Locate the cell with the specified text and output its (X, Y) center coordinate. 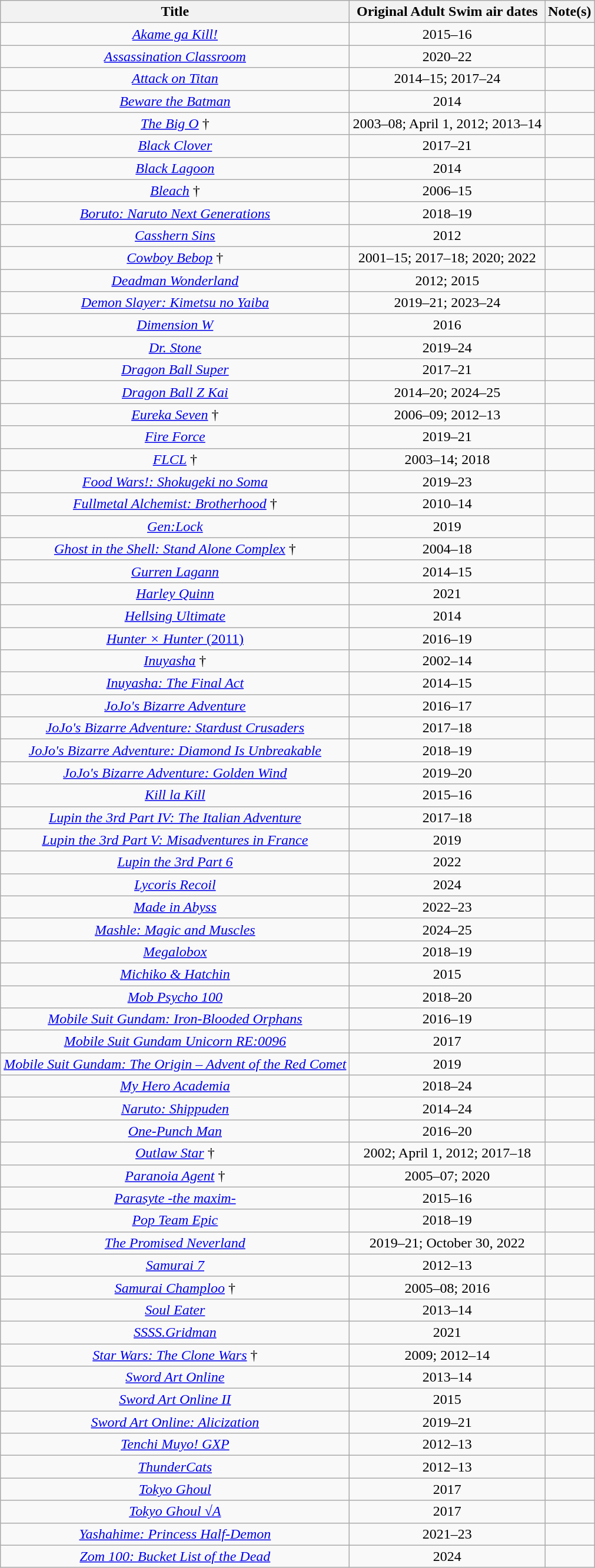
JoJo's Bizarre Adventure: Golden Wind (175, 773)
2018–24 (447, 1086)
Gurren Lagann (175, 571)
2001–15; 2017–18; 2020; 2022 (447, 258)
Samurai Champloo † (175, 1287)
JoJo's Bizarre Adventure: Stardust Crusaders (175, 728)
Zom 100: Bucket List of the Dead (175, 1556)
ThunderCats (175, 1467)
2016–20 (447, 1131)
JoJo's Bizarre Adventure (175, 706)
2009; 2012–14 (447, 1355)
Attack on Titan (175, 79)
My Hero Academia (175, 1086)
Lycoris Recoil (175, 885)
2022–23 (447, 907)
Assassination Classroom (175, 56)
2006–09; 2012–13 (447, 415)
Inuyasha: The Final Act (175, 683)
2003–14; 2018 (447, 459)
Original Adult Swim air dates (447, 12)
2020–22 (447, 56)
FLCL † (175, 459)
Parasyte -the maxim- (175, 1198)
SSSS.Gridman (175, 1332)
Harley Quinn (175, 593)
One-Punch Man (175, 1131)
2024–25 (447, 929)
Bleach † (175, 191)
Naruto: Shippuden (175, 1109)
Gen:Lock (175, 526)
Yashahime: Princess Half-Demon (175, 1534)
Outlaw Star † (175, 1153)
JoJo's Bizarre Adventure: Diamond Is Unbreakable (175, 750)
The Promised Neverland (175, 1243)
Beware the Batman (175, 101)
Eureka Seven † (175, 415)
Mashle: Magic and Muscles (175, 929)
Note(s) (570, 12)
2019–21; 2023–24 (447, 303)
Lupin the 3rd Part 6 (175, 862)
Star Wars: The Clone Wars † (175, 1355)
2014–15; 2017–24 (447, 79)
Demon Slayer: Kimetsu no Yaiba (175, 303)
2018–20 (447, 997)
Fire Force (175, 437)
Made in Abyss (175, 907)
2014–24 (447, 1109)
The Big O † (175, 124)
Sword Art Online (175, 1377)
Pop Team Epic (175, 1220)
Black Lagoon (175, 168)
Title (175, 12)
Sword Art Online: Alicization (175, 1422)
Casshern Sins (175, 235)
Mob Psycho 100 (175, 997)
2019–20 (447, 773)
2019–23 (447, 482)
2005–08; 2016 (447, 1287)
2004–18 (447, 549)
2016 (447, 325)
2022 (447, 862)
Samurai 7 (175, 1265)
Megalobox (175, 952)
Food Wars!: Shokugeki no Soma (175, 482)
Boruto: Naruto Next Generations (175, 213)
2021–23 (447, 1534)
Fullmetal Alchemist: Brotherhood † (175, 504)
Michiko & Hatchin (175, 974)
Paranoia Agent † (175, 1176)
2019–21; October 30, 2022 (447, 1243)
Tenchi Muyo! GXP (175, 1444)
2012 (447, 235)
Lupin the 3rd Part IV: The Italian Adventure (175, 818)
Dragon Ball Super (175, 370)
Akame ga Kill! (175, 34)
Deadman Wonderland (175, 281)
Inuyasha † (175, 661)
2002; April 1, 2012; 2017–18 (447, 1153)
Ghost in the Shell: Stand Alone Complex † (175, 549)
Cowboy Bebop † (175, 258)
2014–20; 2024–25 (447, 392)
2002–14 (447, 661)
Hellsing Ultimate (175, 616)
Mobile Suit Gundam Unicorn RE:0096 (175, 1042)
Kill la Kill (175, 795)
Dimension W (175, 325)
2016–17 (447, 706)
Black Clover (175, 146)
2010–14 (447, 504)
Sword Art Online II (175, 1400)
Hunter × Hunter (2011) (175, 638)
2003–08; April 1, 2012; 2013–14 (447, 124)
2006–15 (447, 191)
Soul Eater (175, 1310)
Tokyo Ghoul (175, 1489)
2012; 2015 (447, 281)
2005–07; 2020 (447, 1176)
Lupin the 3rd Part V: Misadventures in France (175, 840)
Mobile Suit Gundam: The Origin – Advent of the Red Comet (175, 1064)
Dragon Ball Z Kai (175, 392)
Tokyo Ghoul √A (175, 1512)
Mobile Suit Gundam: Iron-Blooded Orphans (175, 1019)
2019–24 (447, 348)
Dr. Stone (175, 348)
